Extract the [X, Y] coordinate from the center of the cell holding the provided text.  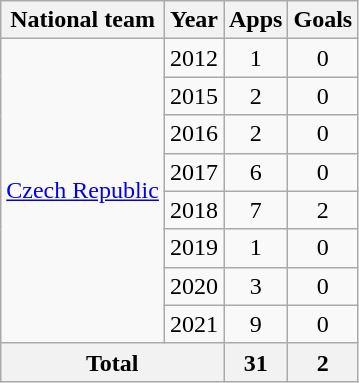
2020 [194, 286]
2019 [194, 248]
2016 [194, 134]
6 [256, 172]
3 [256, 286]
Czech Republic [83, 191]
2017 [194, 172]
2018 [194, 210]
9 [256, 324]
31 [256, 362]
7 [256, 210]
Year [194, 20]
2015 [194, 96]
2012 [194, 58]
2021 [194, 324]
Total [112, 362]
Goals [323, 20]
Apps [256, 20]
National team [83, 20]
